From the cell containing the given text, extract its center point as (X, Y) coordinate. 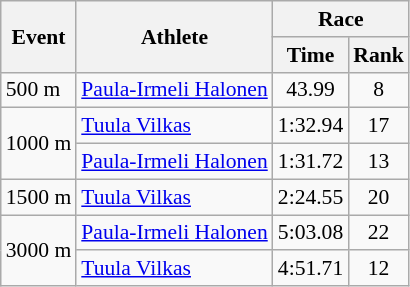
1000 m (38, 144)
Race (341, 19)
43.99 (310, 90)
2:24.55 (310, 197)
8 (378, 90)
4:51.71 (310, 269)
500 m (38, 90)
Rank (378, 55)
17 (378, 126)
20 (378, 197)
1:32.94 (310, 126)
12 (378, 269)
1500 m (38, 197)
13 (378, 162)
1:31.72 (310, 162)
Event (38, 36)
Time (310, 55)
Athlete (174, 36)
5:03.08 (310, 233)
3000 m (38, 250)
22 (378, 233)
